Search for the cell housing the specified text and yield its [x, y] center coordinate. 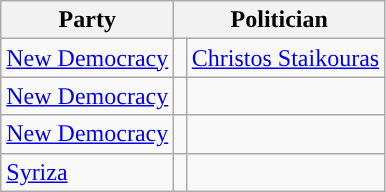
Politician [280, 20]
Christos Staikouras [285, 58]
Syriza [88, 172]
Party [88, 20]
